Return (X, Y) of the center of cell containing provided text 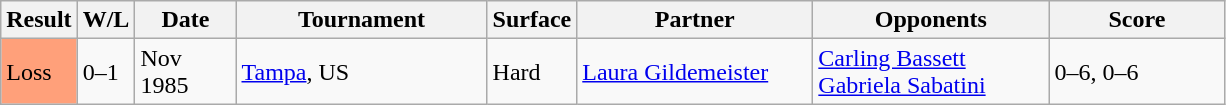
Hard (532, 72)
0–6, 0–6 (1137, 72)
Score (1137, 20)
Date (186, 20)
Tournament (362, 20)
Opponents (931, 20)
Loss (39, 72)
Carling Bassett Gabriela Sabatini (931, 72)
0–1 (106, 72)
Result (39, 20)
Tampa, US (362, 72)
W/L (106, 20)
Partner (695, 20)
Surface (532, 20)
Laura Gildemeister (695, 72)
Nov 1985 (186, 72)
